Capture the cell that displays the provided text and extract its (X, Y) central coordinate. 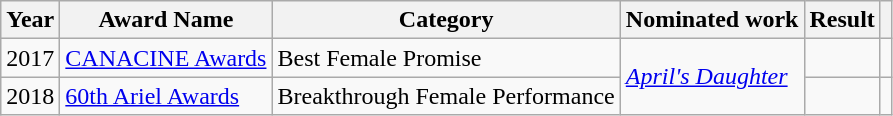
Nominated work (712, 20)
CANACINE Awards (166, 58)
Best Female Promise (446, 58)
2018 (30, 96)
Breakthrough Female Performance (446, 96)
Category (446, 20)
Award Name (166, 20)
Result (842, 20)
April's Daughter (712, 77)
Year (30, 20)
2017 (30, 58)
60th Ariel Awards (166, 96)
